For the text-containing cell, return its midpoint in [X, Y] coordinate format. 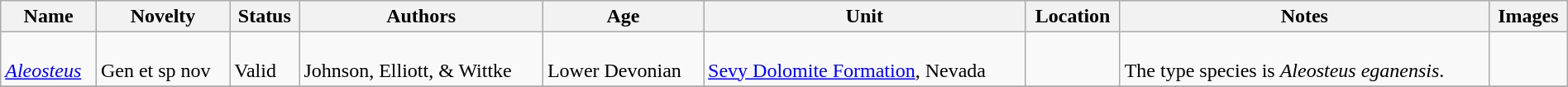
Aleosteus [49, 60]
The type species is Aleosteus eganensis. [1304, 60]
Johnson, Elliott, & Wittke [421, 60]
Unit [865, 17]
Novelty [162, 17]
Location [1073, 17]
Gen et sp nov [162, 60]
Notes [1304, 17]
Status [265, 17]
Sevy Dolomite Formation, Nevada [865, 60]
Authors [421, 17]
Valid [265, 60]
Name [49, 17]
Lower Devonian [623, 60]
Age [623, 17]
Images [1528, 17]
